Identify which cell holds the provided text, then report its (X, Y) central coordinate. 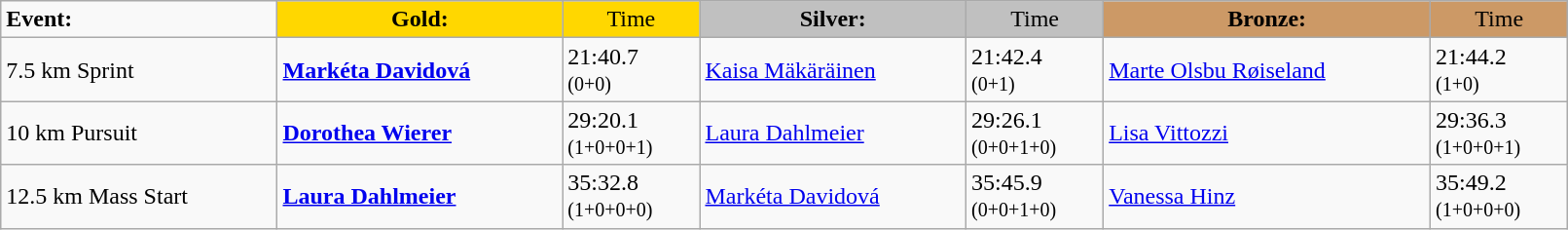
21:42.4(0+1) (1036, 70)
Silver: (833, 19)
Kaisa Mäkäräinen (833, 70)
Event: (139, 19)
10 km Pursuit (139, 133)
Gold: (420, 19)
21:44.2(1+0) (1499, 70)
Vanessa Hinz (1267, 197)
Marte Olsbu Røiseland (1267, 70)
35:45.9(0+0+1+0) (1036, 197)
7.5 km Sprint (139, 70)
Bronze: (1267, 19)
35:49.2(1+0+0+0) (1499, 197)
29:36.3(1+0+0+1) (1499, 133)
29:20.1(1+0+0+1) (631, 133)
29:26.1(0+0+1+0) (1036, 133)
21:40.7(0+0) (631, 70)
12.5 km Mass Start (139, 197)
Dorothea Wierer (420, 133)
Lisa Vittozzi (1267, 133)
35:32.8(1+0+0+0) (631, 197)
